From the cell containing the given text, extract its center point as [x, y] coordinate. 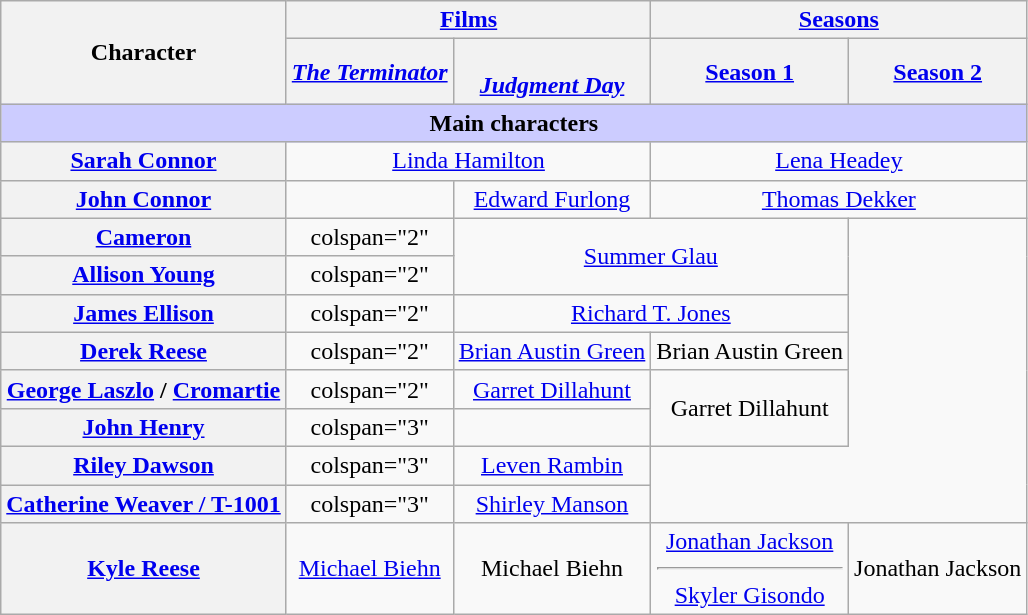
Linda Hamilton [468, 161]
Richard T. Jones [650, 313]
Leven Rambin [552, 465]
Summer Glau [650, 256]
Character [144, 52]
Season 2 [938, 72]
Allison Young [144, 275]
Cameron [144, 237]
George Laszlo / Cromartie [144, 389]
Season 1 [750, 72]
The Terminator [370, 72]
Catherine Weaver / T-1001 [144, 503]
Films [468, 20]
Sarah Connor [144, 161]
Lena Headey [839, 161]
Thomas Dekker [839, 199]
Jonathan Jackson [938, 569]
James Ellison [144, 313]
Main characters [514, 123]
Riley Dawson [144, 465]
Derek Reese [144, 351]
Seasons [839, 20]
Judgment Day [552, 72]
Shirley Manson [552, 503]
Kyle Reese [144, 569]
Edward Furlong [552, 199]
John Connor [144, 199]
John Henry [144, 427]
Jonathan JacksonSkyler Gisondo [750, 569]
